Output the (x, y) coordinate of the center of the cell containing the given text.  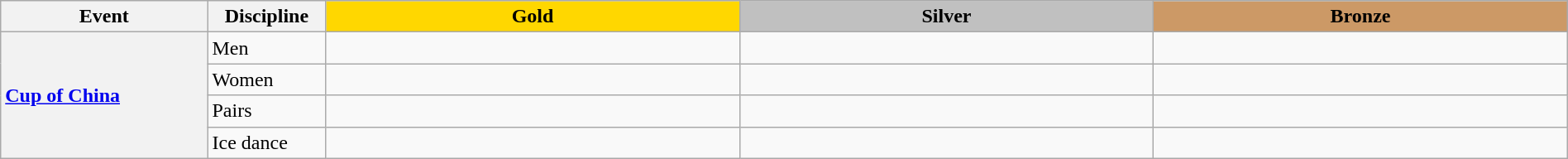
Discipline (266, 17)
Ice dance (266, 142)
Cup of China (104, 95)
Bronze (1360, 17)
Event (104, 17)
Gold (533, 17)
Silver (946, 17)
Men (266, 48)
Women (266, 79)
Pairs (266, 111)
